For the text-containing cell, return its midpoint in (X, Y) coordinate format. 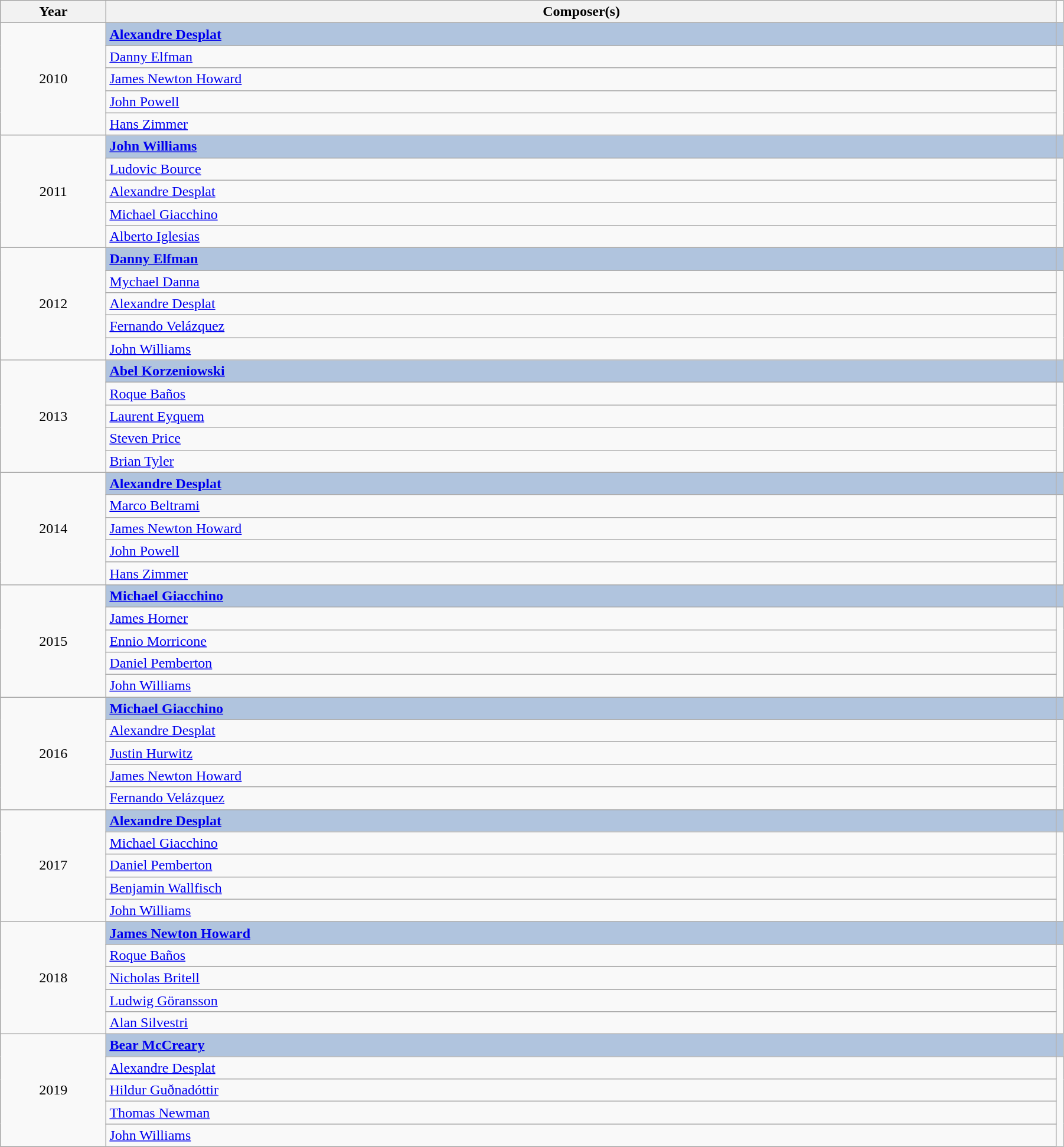
Composer(s) (582, 12)
James Horner (582, 618)
Year (53, 12)
2019 (53, 1090)
2011 (53, 191)
Ennio Morricone (582, 641)
Laurent Eyquem (582, 416)
Mychael Danna (582, 282)
Steven Price (582, 439)
Ludwig Göransson (582, 1001)
Marco Beltrami (582, 506)
2010 (53, 79)
2018 (53, 978)
2012 (53, 303)
2015 (53, 641)
2014 (53, 528)
Nicholas Britell (582, 978)
Brian Tyler (582, 461)
Ludovic Bource (582, 169)
Alberto Iglesias (582, 236)
Benjamin Wallfisch (582, 888)
2017 (53, 865)
Thomas Newman (582, 1113)
Bear McCreary (582, 1045)
Alan Silvestri (582, 1023)
Hildur Guðnadóttir (582, 1090)
2016 (53, 753)
2013 (53, 416)
Abel Korzeniowski (582, 371)
Justin Hurwitz (582, 753)
